Capture the cell that displays the provided text and extract its (x, y) central coordinate. 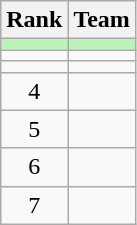
7 (34, 205)
6 (34, 167)
Rank (34, 20)
4 (34, 91)
5 (34, 129)
Team (102, 20)
